For the text-containing cell, return its midpoint in (x, y) coordinate format. 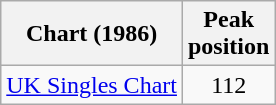
Chart (1986) (92, 34)
Peakposition (228, 34)
112 (228, 85)
UK Singles Chart (92, 85)
